Search for the cell housing the specified text and yield its (X, Y) center coordinate. 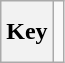
Key (27, 32)
